Locate the cell with the specified text and output its (X, Y) center coordinate. 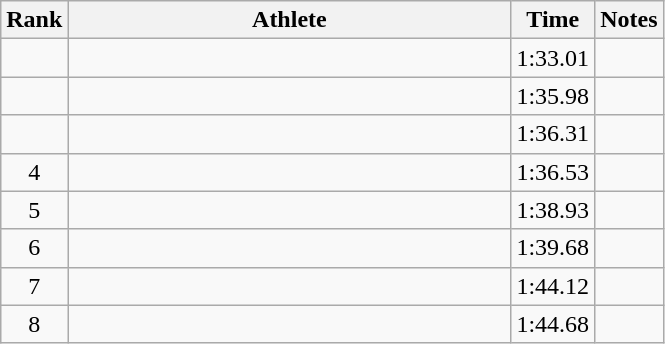
1:44.12 (553, 286)
4 (34, 172)
1:33.01 (553, 58)
1:35.98 (553, 96)
Time (553, 20)
1:39.68 (553, 248)
Rank (34, 20)
1:44.68 (553, 324)
7 (34, 286)
Athlete (290, 20)
6 (34, 248)
1:38.93 (553, 210)
1:36.31 (553, 134)
Notes (629, 20)
8 (34, 324)
5 (34, 210)
1:36.53 (553, 172)
